Provide the (x, y) coordinate of the cell's center where the given text is located.  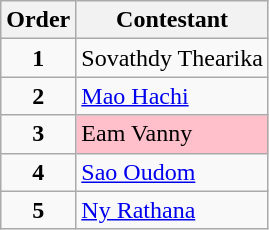
Mao Hachi (172, 96)
Sao Oudom (172, 172)
5 (38, 210)
2 (38, 96)
4 (38, 172)
Contestant (172, 20)
Eam Vanny (172, 134)
Sovathdy Thearika (172, 58)
1 (38, 58)
Ny Rathana (172, 210)
Order (38, 20)
3 (38, 134)
